Find where the given text appears and provide that cell's center as (X, Y) coordinate. 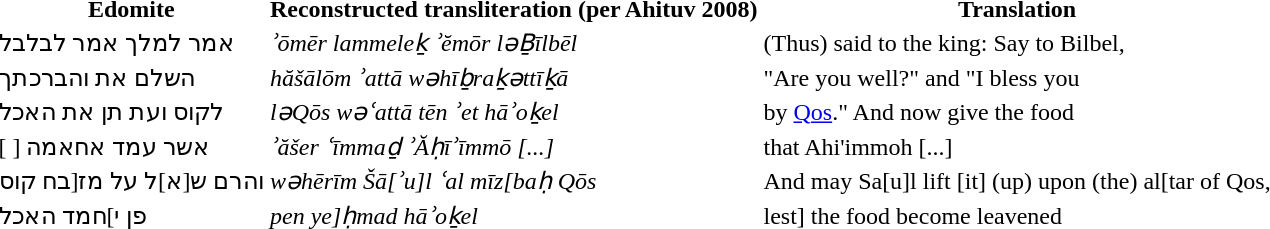
wəhērīm Šā[ʾu]l ʿal mīz[baḥ Qōs (513, 181)
ʾōmēr lammeleḵ ʾĕmōr ləḆīlbēl (513, 43)
hăšālōm ʾattā wəhīḇraḵəttīḵā (513, 78)
ləQōs wəʿattā tēn ʾet hāʾoḵel (513, 112)
ʾăšer ʿīmmaḏ ʾĂḥīʾīmmō [...] (513, 146)
